Return the (X, Y) coordinate for the center point of the cell that contains the specified text.  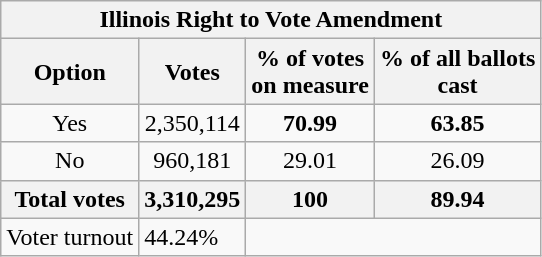
Option (70, 72)
Illinois Right to Vote Amendment (271, 20)
26.09 (457, 161)
% of voteson measure (310, 72)
960,181 (192, 161)
Voter turnout (70, 237)
3,310,295 (192, 199)
100 (310, 199)
44.24% (192, 237)
Yes (70, 123)
No (70, 161)
Votes (192, 72)
29.01 (310, 161)
89.94 (457, 199)
% of all ballotscast (457, 72)
2,350,114 (192, 123)
Total votes (70, 199)
63.85 (457, 123)
70.99 (310, 123)
